Return [X, Y] of the center of cell containing provided text 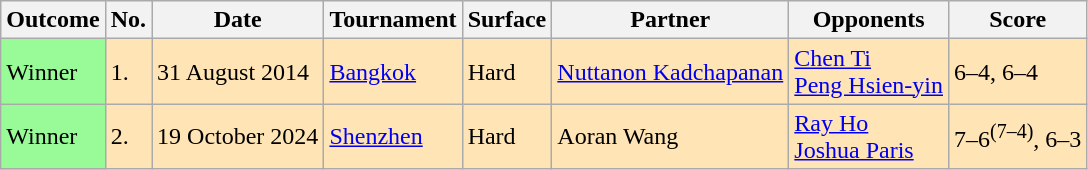
Aoran Wang [670, 136]
Ray Ho Joshua Paris [869, 136]
Opponents [869, 20]
Surface [507, 20]
Score [1018, 20]
No. [128, 20]
1. [128, 72]
19 October 2024 [238, 136]
Bangkok [393, 72]
Nuttanon Kadchapanan [670, 72]
Outcome [53, 20]
31 August 2014 [238, 72]
Tournament [393, 20]
Shenzhen [393, 136]
6–4, 6–4 [1018, 72]
Partner [670, 20]
7–6(7–4), 6–3 [1018, 136]
2. [128, 136]
Date [238, 20]
Chen Ti Peng Hsien-yin [869, 72]
